Return the (X, Y) coordinate for the center point of the cell that contains the specified text.  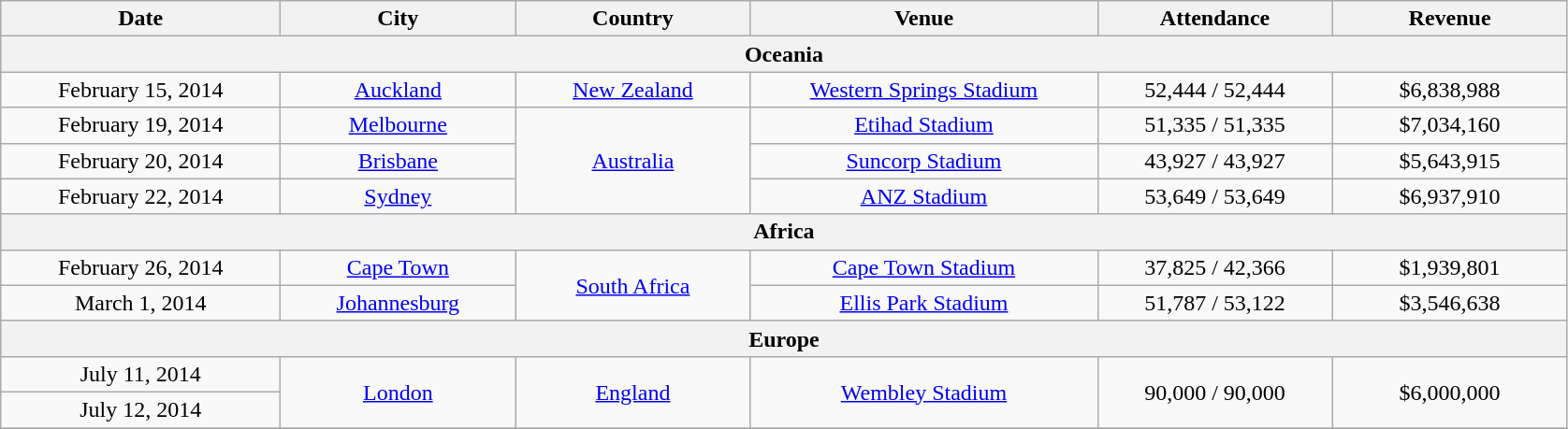
London (399, 392)
Auckland (399, 90)
51,335 / 51,335 (1214, 125)
Brisbane (399, 161)
Melbourne (399, 125)
Cape Town Stadium (924, 267)
South Africa (632, 285)
52,444 / 52,444 (1214, 90)
March 1, 2014 (140, 303)
Australia (632, 161)
90,000 / 90,000 (1214, 392)
Revenue (1450, 19)
February 20, 2014 (140, 161)
ANZ Stadium (924, 196)
February 19, 2014 (140, 125)
February 26, 2014 (140, 267)
Etihad Stadium (924, 125)
New Zealand (632, 90)
July 12, 2014 (140, 409)
Western Springs Stadium (924, 90)
Date (140, 19)
England (632, 392)
July 11, 2014 (140, 374)
Ellis Park Stadium (924, 303)
$6,937,910 (1450, 196)
February 22, 2014 (140, 196)
Cape Town (399, 267)
37,825 / 42,366 (1214, 267)
$3,546,638 (1450, 303)
Sydney (399, 196)
Venue (924, 19)
43,927 / 43,927 (1214, 161)
Europe (784, 338)
53,649 / 53,649 (1214, 196)
Africa (784, 232)
Attendance (1214, 19)
$5,643,915 (1450, 161)
51,787 / 53,122 (1214, 303)
Wembley Stadium (924, 392)
February 15, 2014 (140, 90)
Country (632, 19)
$7,034,160 (1450, 125)
$6,838,988 (1450, 90)
Johannesburg (399, 303)
Suncorp Stadium (924, 161)
$1,939,801 (1450, 267)
Oceania (784, 54)
$6,000,000 (1450, 392)
City (399, 19)
